Pinpoint the cell where the given text exists, returning its [x, y] midpoint coordinate. 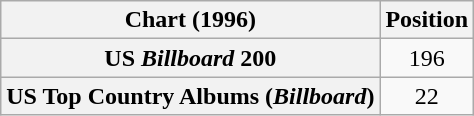
196 [427, 58]
US Billboard 200 [190, 58]
Position [427, 20]
Chart (1996) [190, 20]
22 [427, 96]
US Top Country Albums (Billboard) [190, 96]
